For the text-containing cell, return its midpoint in (X, Y) coordinate format. 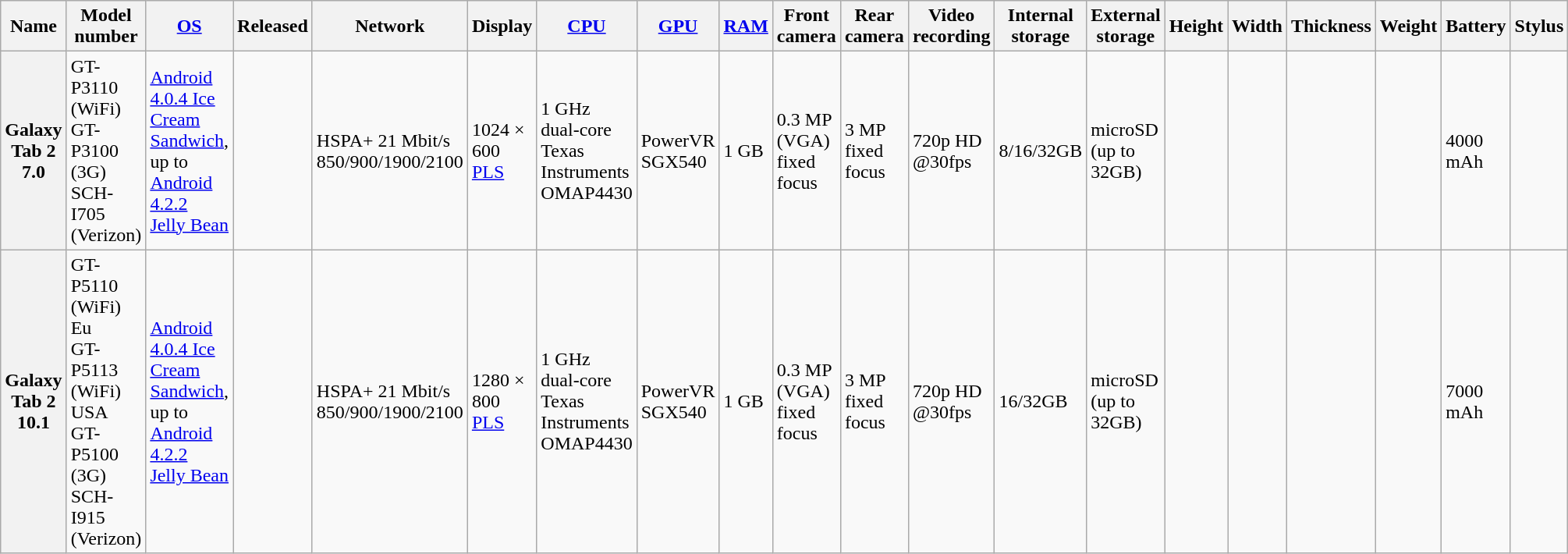
Battery (1476, 27)
Rear camera (874, 27)
16/32GB (1041, 401)
Network (390, 27)
8/16/32GB (1041, 151)
Galaxy Tab 2 7.0 (34, 151)
Model number (106, 27)
Thickness (1331, 27)
Internal storage (1041, 27)
Name (34, 27)
RAM (746, 27)
7000 mAh (1476, 401)
1280 × 800 PLS (502, 401)
OS (190, 27)
Galaxy Tab 2 10.1 (34, 401)
1024 × 600 PLS (502, 151)
External storage (1126, 27)
GT-P5110 (WiFi) EuGT-P5113 (WiFi) USAGT-P5100 (3G)SCH-I915 (Verizon) (106, 401)
GT-P3110 (WiFi)GT-P3100 (3G)SCH-I705 (Verizon) (106, 151)
Height (1196, 27)
Display (502, 27)
Video recording (952, 27)
Stylus (1539, 27)
CPU (587, 27)
GPU (678, 27)
Weight (1408, 27)
Released (273, 27)
4000 mAh (1476, 151)
Width (1258, 27)
Front camera (807, 27)
